Determine the (x, y) coordinate at the center of the cell enclosing the given text.  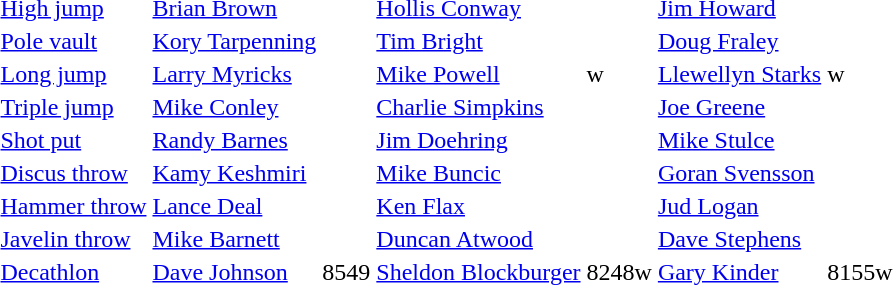
Randy Barnes (234, 140)
Mike Conley (234, 107)
w (619, 74)
Goran Svensson (739, 173)
Larry Myricks (234, 74)
Mike Buncic (478, 173)
Duncan Atwood (478, 239)
Dave Stephens (739, 239)
Joe Greene (739, 107)
Jim Doehring (478, 140)
Kamy Keshmiri (234, 173)
Jud Logan (739, 206)
Llewellyn Starks (739, 74)
Mike Powell (478, 74)
Doug Fraley (739, 41)
Ken Flax (478, 206)
Charlie Simpkins (478, 107)
Mike Barnett (234, 239)
Kory Tarpenning (234, 41)
Tim Bright (478, 41)
Mike Stulce (739, 140)
Lance Deal (234, 206)
